Determine the (X, Y) coordinate at the center of the cell enclosing the given text.  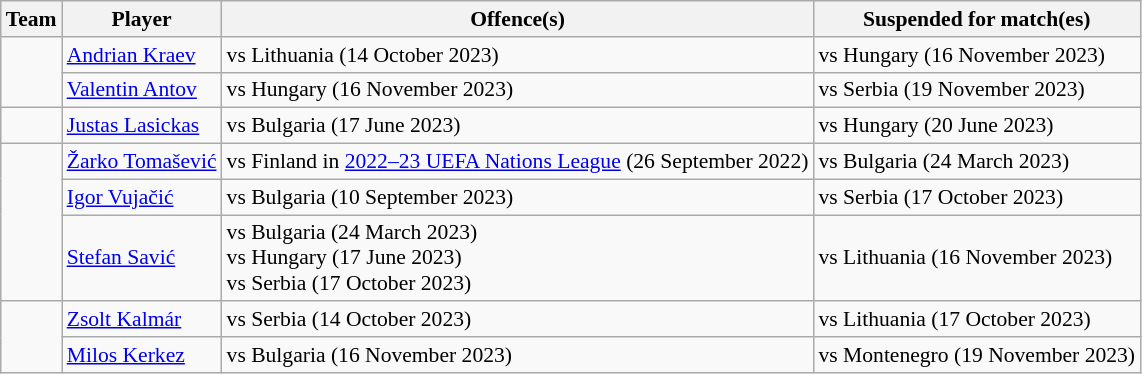
Zsolt Kalmár (142, 320)
vs Lithuania (17 October 2023) (976, 320)
vs Serbia (19 November 2023) (976, 90)
vs Bulgaria (10 September 2023) (518, 197)
vs Hungary (20 June 2023) (976, 126)
Player (142, 19)
Offence(s) (518, 19)
Team (32, 19)
vs Finland in 2022–23 UEFA Nations League (26 September 2022) (518, 162)
vs Bulgaria (17 June 2023) (518, 126)
vs Serbia (17 October 2023) (976, 197)
vs Bulgaria (24 March 2023) vs Hungary (17 June 2023) vs Serbia (17 October 2023) (518, 258)
vs Bulgaria (24 March 2023) (976, 162)
Justas Lasickas (142, 126)
vs Montenegro (19 November 2023) (976, 355)
Andrian Kraev (142, 55)
Valentin Antov (142, 90)
vs Lithuania (14 October 2023) (518, 55)
Igor Vujačić (142, 197)
Suspended for match(es) (976, 19)
vs Bulgaria (16 November 2023) (518, 355)
vs Lithuania (16 November 2023) (976, 258)
Stefan Savić (142, 258)
Žarko Tomašević (142, 162)
vs Serbia (14 October 2023) (518, 320)
Milos Kerkez (142, 355)
